Return the [X, Y] coordinate for the center point of the cell that contains the specified text.  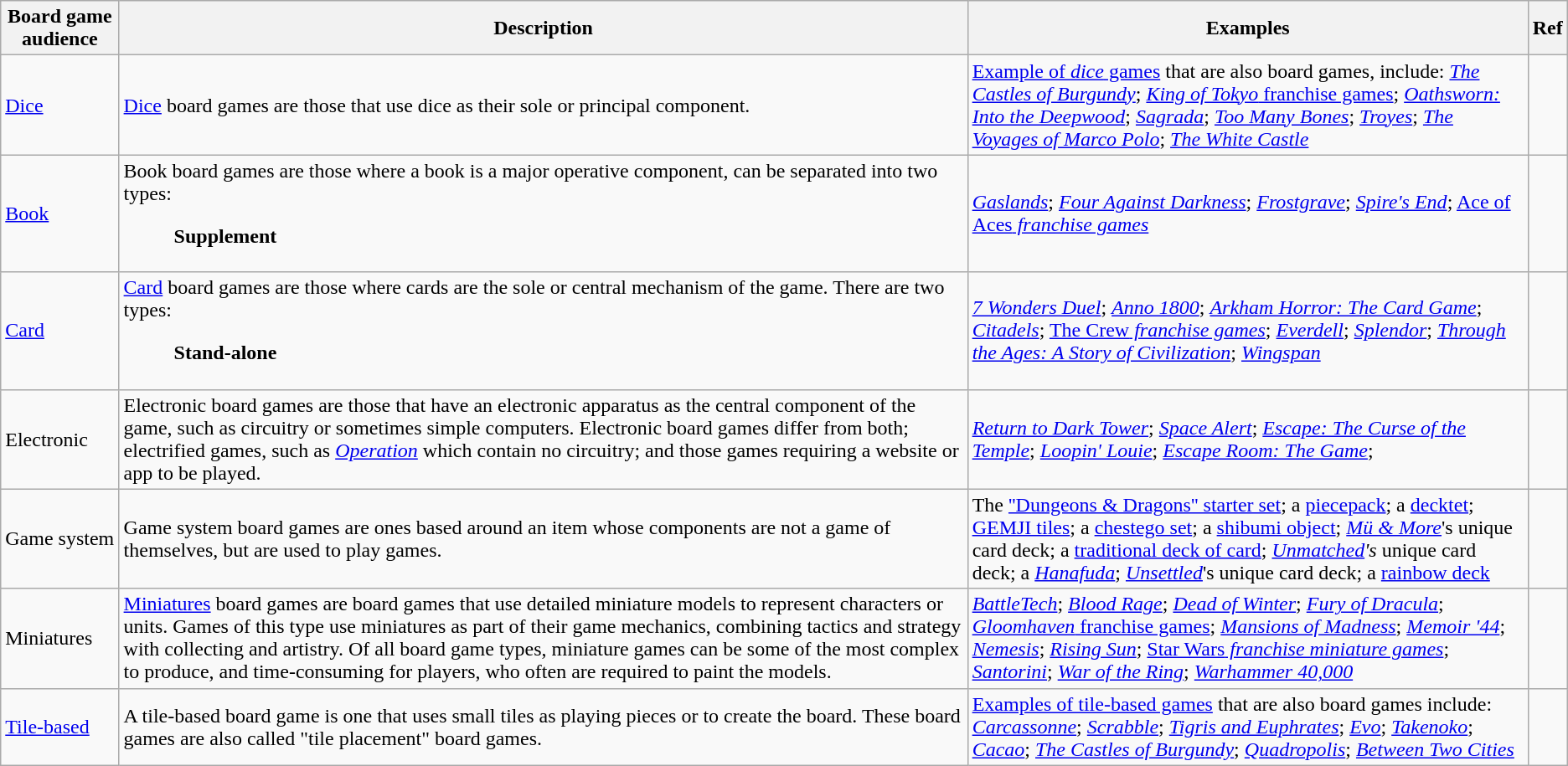
Dice board games are those that use dice as their sole or principal component. [543, 105]
Return to Dark Tower; Space Alert; Escape: The Curse of the Temple; Loopin' Louie; Escape Room: The Game; [1248, 439]
Miniatures [60, 638]
Ref [1548, 28]
Game system board games are ones based around an item whose components are not a game of themselves, but are used to play games. [543, 539]
Card [60, 331]
Tile-based [60, 727]
Board game audience [60, 28]
Electronic [60, 439]
Examples [1248, 28]
Gaslands; Four Against Darkness; Frostgrave; Spire's End; Ace of Aces franchise games [1248, 213]
Game system [60, 539]
Book [60, 213]
Dice [60, 105]
Book board games are those where a book is a major operative component, can be separated into two types:Supplement [543, 213]
Description [543, 28]
Card board games are those where cards are the sole or central mechanism of the game. There are two types:Stand-alone [543, 331]
